Return the [x, y] coordinate for the center point of the cell that contains the specified text.  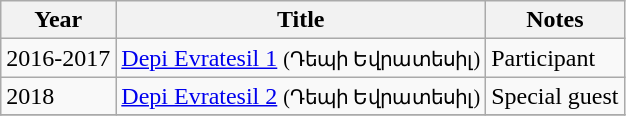
2016-2017 [58, 58]
Notes [555, 20]
Depi Evratesil 2 (Դեպի Եվրատեսիլ) [301, 96]
Participant [555, 58]
Year [58, 20]
Title [301, 20]
2018 [58, 96]
Depi Evratesil 1 (Դեպի Եվրատեսիլ) [301, 58]
Special guest [555, 96]
